Detect which cell encompasses the target text, then output its (X, Y) center coordinate. 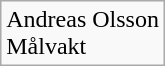
Andreas OlssonMålvakt (83, 34)
